Locate the cell with the specified text and output its [x, y] center coordinate. 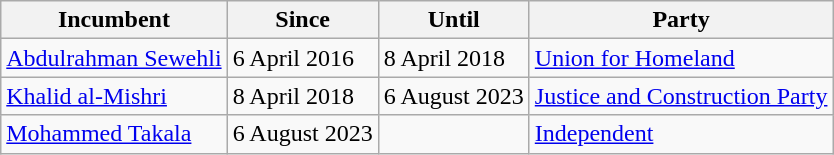
Abdulrahman Sewehli [114, 58]
Until [454, 20]
Since [302, 20]
Incumbent [114, 20]
6 April 2016 [302, 58]
Party [681, 20]
Justice and Construction Party [681, 96]
Independent [681, 134]
Mohammed Takala [114, 134]
Khalid al-Mishri [114, 96]
Union for Homeland [681, 58]
